Provide the (X, Y) coordinate of the cell's center where the given text is located.  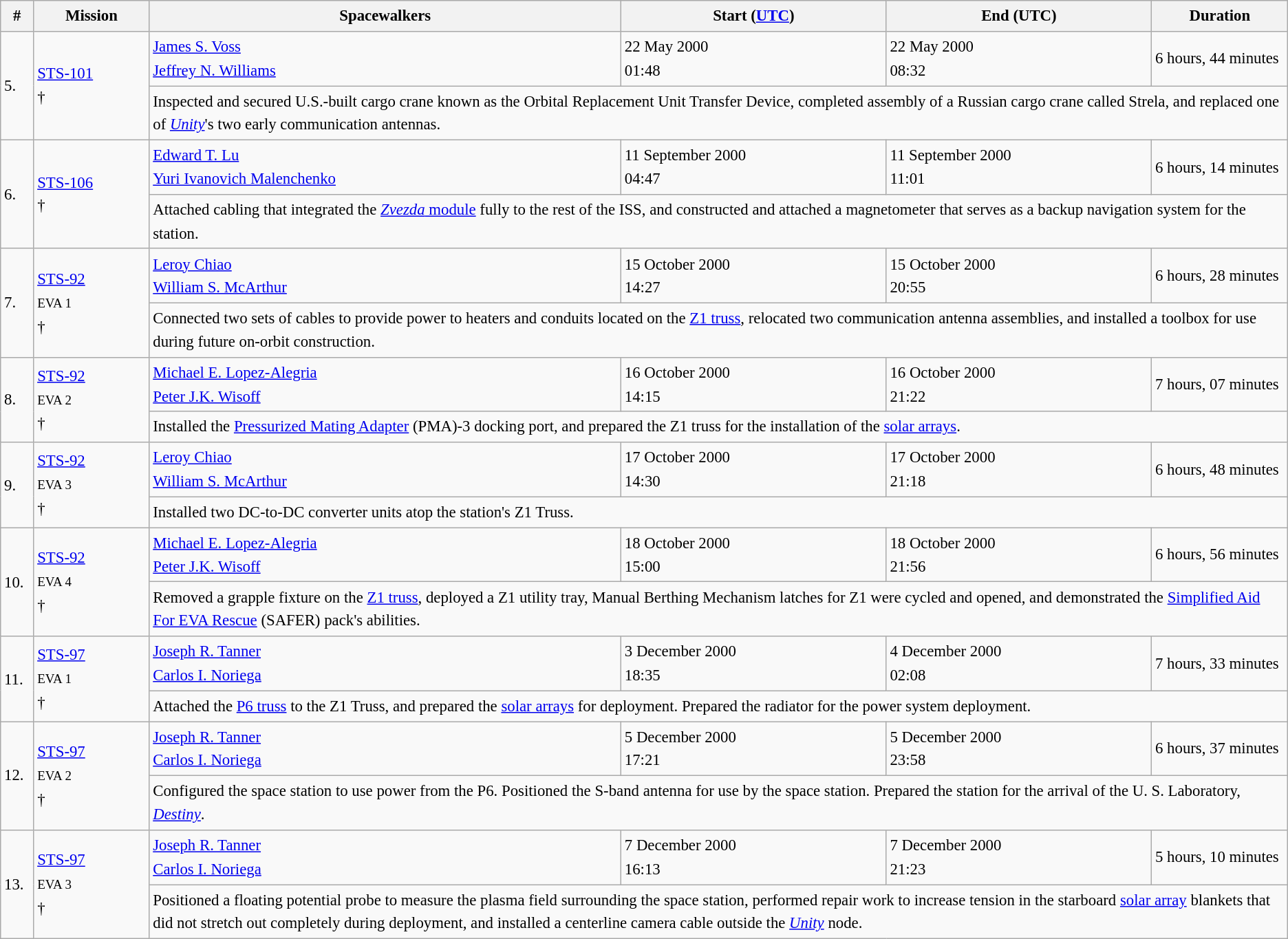
15 October 200020:55 (1019, 277)
6 hours, 48 minutes (1220, 469)
6. (17, 195)
STS-92EVA 4† (92, 582)
16 October 200021:22 (1019, 385)
Installed two DC-to-DC converter units atop the station's Z1 Truss. (718, 512)
STS-92EVA 2† (92, 400)
Mission (92, 17)
4 December 200002:08 (1019, 663)
3 December 200018:35 (754, 663)
James S. Voss Jeffrey N. Williams (385, 59)
18 October 200015:00 (754, 554)
End (UTC) (1019, 17)
STS-97EVA 2† (92, 776)
9. (17, 485)
STS-92EVA 1† (92, 303)
5 December 200017:21 (754, 748)
18 October 200021:56 (1019, 554)
12. (17, 776)
7 December 200016:13 (754, 857)
15 October 200014:27 (754, 277)
6 hours, 28 minutes (1220, 277)
22 May 200008:32 (1019, 59)
17 October 200021:18 (1019, 469)
17 October 200014:30 (754, 469)
6 hours, 14 minutes (1220, 168)
6 hours, 37 minutes (1220, 748)
8. (17, 400)
Attached the P6 truss to the Z1 Truss, and prepared the solar arrays for deployment. Prepared the radiator for the power system deployment. (718, 706)
5. (17, 86)
STS-97EVA 3† (92, 885)
Spacewalkers (385, 17)
STS-106† (92, 195)
Duration (1220, 17)
Edward T. Lu Yuri Ivanovich Malenchenko (385, 168)
22 May 200001:48 (754, 59)
7 hours, 07 minutes (1220, 385)
6 hours, 56 minutes (1220, 554)
STS-101† (92, 86)
7 hours, 33 minutes (1220, 663)
Installed the Pressurized Mating Adapter (PMA)-3 docking port, and prepared the Z1 truss for the installation of the solar arrays. (718, 428)
Start (UTC) (754, 17)
6 hours, 44 minutes (1220, 59)
STS-97EVA 1† (92, 679)
7 December 200021:23 (1019, 857)
# (17, 17)
11. (17, 679)
11 September 200011:01 (1019, 168)
11 September 200004:47 (754, 168)
16 October 200014:15 (754, 385)
5 hours, 10 minutes (1220, 857)
7. (17, 303)
13. (17, 885)
10. (17, 582)
STS-92EVA 3† (92, 485)
5 December 200023:58 (1019, 748)
